Capture the cell that displays the provided text and extract its (x, y) central coordinate. 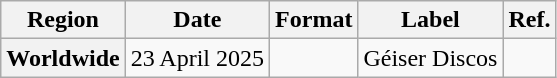
Worldwide (63, 58)
Date (197, 20)
Region (63, 20)
Ref. (530, 20)
Label (430, 20)
Géiser Discos (430, 58)
Format (314, 20)
23 April 2025 (197, 58)
